Determine the [x, y] coordinate at the center of the cell enclosing the given text.  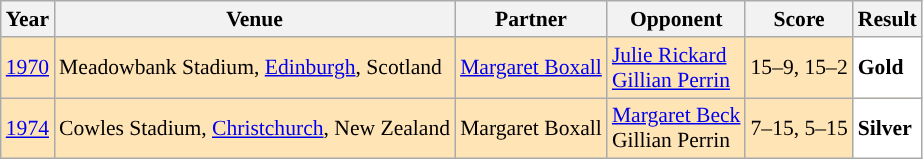
15–9, 15–2 [798, 68]
Venue [254, 19]
1970 [28, 68]
Score [798, 19]
1974 [28, 128]
Gold [888, 68]
Result [888, 19]
7–15, 5–15 [798, 128]
Cowles Stadium, Christchurch, New Zealand [254, 128]
Julie Rickard Gillian Perrin [676, 68]
Silver [888, 128]
Year [28, 19]
Meadowbank Stadium, Edinburgh, Scotland [254, 68]
Opponent [676, 19]
Partner [531, 19]
Margaret Beck Gillian Perrin [676, 128]
